Output the [x, y] coordinate of the center of the cell containing the given text.  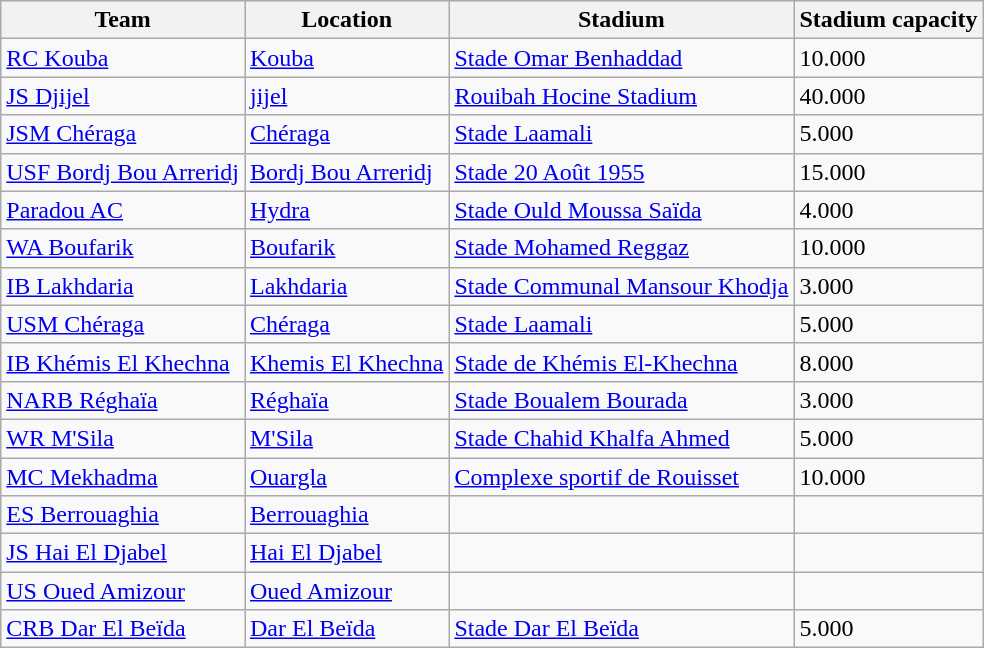
US Oued Amizour [123, 591]
Kouba [346, 58]
Stade Communal Mansour Khodja [622, 286]
IB Khémis El Khechna [123, 362]
Réghaïa [346, 400]
Berrouaghia [346, 515]
Stade Ould Moussa Saïda [622, 210]
CRB Dar El Beïda [123, 629]
USF Bordj Bou Arreridj [123, 172]
ES Berrouaghia [123, 515]
15.000 [888, 172]
NARB Réghaïa [123, 400]
RC Kouba [123, 58]
Location [346, 20]
Paradou AC [123, 210]
IB Lakhdaria [123, 286]
Bordj Bou Arreridj [346, 172]
Stadium capacity [888, 20]
Stade de Khémis El-Khechna [622, 362]
Dar El Beïda [346, 629]
USM Chéraga [123, 324]
Stade 20 Août 1955 [622, 172]
WA Boufarik [123, 248]
Ouargla [346, 477]
Complexe sportif de Rouisset [622, 477]
JS Djijel [123, 96]
Hydra [346, 210]
Lakhdaria [346, 286]
Stade Dar El Beïda [622, 629]
JS Hai El Djabel [123, 553]
Khemis El Khechna [346, 362]
8.000 [888, 362]
MC Mekhadma [123, 477]
JSM Chéraga [123, 134]
Stade Mohamed Reggaz [622, 248]
Hai El Djabel [346, 553]
WR M'Sila [123, 438]
Team [123, 20]
Stade Boualem Bourada [622, 400]
M'Sila [346, 438]
Stade Chahid Khalfa Ahmed [622, 438]
Rouibah Hocine Stadium [622, 96]
jijel [346, 96]
40.000 [888, 96]
Oued Amizour [346, 591]
Stadium [622, 20]
Stade Omar Benhaddad [622, 58]
4.000 [888, 210]
Boufarik [346, 248]
